Extract the (X, Y) coordinate from the center of the cell holding the provided text.  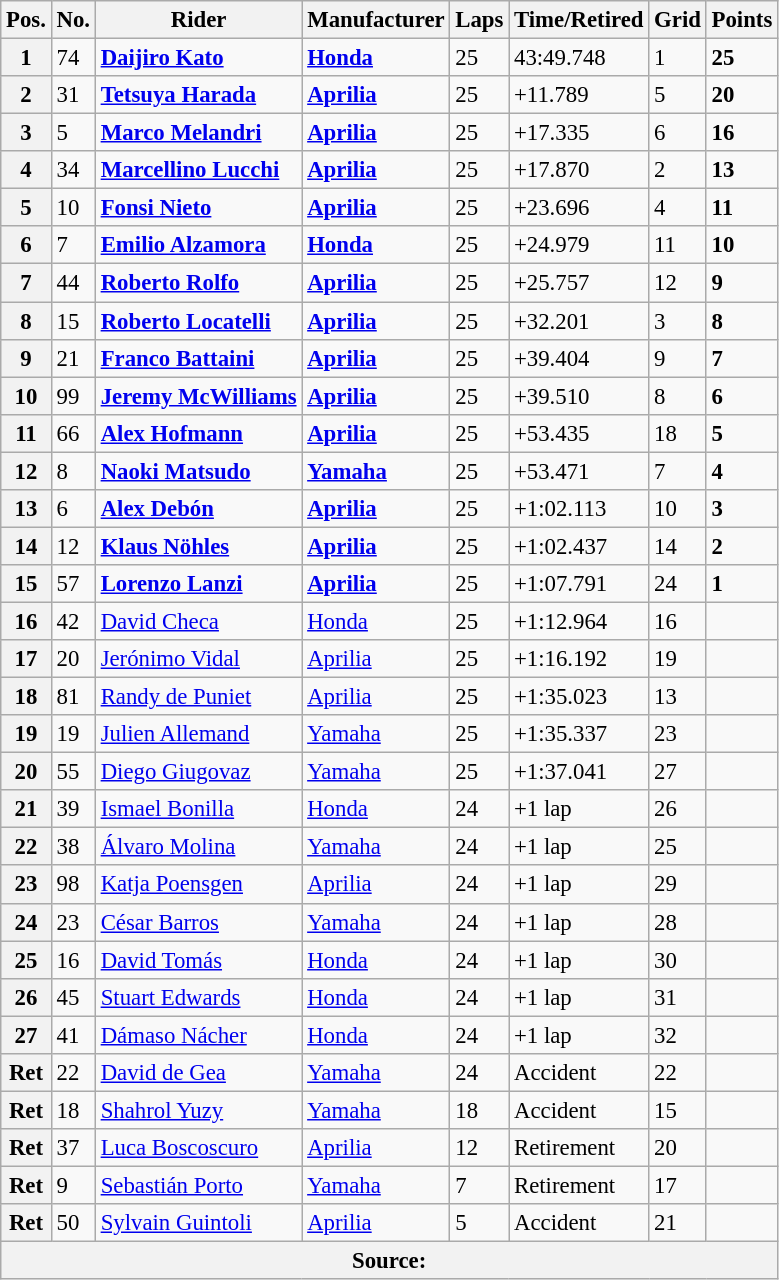
David de Gea (198, 1073)
+1:37.041 (579, 772)
No. (73, 20)
Fonsi Nieto (198, 208)
Marcellino Lucchi (198, 170)
+32.201 (579, 321)
Marco Melandri (198, 133)
45 (73, 997)
Shahrol Yuzy (198, 1110)
Dámaso Nácher (198, 1035)
Time/Retired (579, 20)
+23.696 (579, 208)
Laps (480, 20)
+17.335 (579, 133)
74 (73, 58)
Stuart Edwards (198, 997)
Franco Battaini (198, 358)
38 (73, 847)
Rider (198, 20)
Tetsuya Harada (198, 95)
+1:02.113 (579, 509)
César Barros (198, 922)
+53.471 (579, 471)
Points (742, 20)
50 (73, 1223)
+11.789 (579, 95)
+17.870 (579, 170)
Grid (678, 20)
Naoki Matsudo (198, 471)
98 (73, 885)
+1:35.337 (579, 734)
+1:35.023 (579, 697)
David Checa (198, 621)
David Tomás (198, 960)
32 (678, 1035)
Sebastián Porto (198, 1185)
Sylvain Guintoli (198, 1223)
+1:02.437 (579, 546)
Manufacturer (376, 20)
Randy de Puniet (198, 697)
+39.510 (579, 396)
57 (73, 584)
Daijiro Kato (198, 58)
+39.404 (579, 358)
Katja Poensgen (198, 885)
Emilio Alzamora (198, 245)
Ismael Bonilla (198, 809)
34 (73, 170)
28 (678, 922)
44 (73, 283)
Source: (390, 1261)
Julien Allemand (198, 734)
55 (73, 772)
41 (73, 1035)
42 (73, 621)
Diego Giugovaz (198, 772)
Alex Debón (198, 509)
Jeremy McWilliams (198, 396)
+53.435 (579, 433)
Klaus Nöhles (198, 546)
39 (73, 809)
37 (73, 1148)
+1:12.964 (579, 621)
99 (73, 396)
29 (678, 885)
Jerónimo Vidal (198, 659)
Lorenzo Lanzi (198, 584)
Pos. (26, 20)
43:49.748 (579, 58)
30 (678, 960)
Álvaro Molina (198, 847)
+24.979 (579, 245)
+25.757 (579, 283)
66 (73, 433)
+1:07.791 (579, 584)
Alex Hofmann (198, 433)
+1:16.192 (579, 659)
Roberto Rolfo (198, 283)
Luca Boscoscuro (198, 1148)
Roberto Locatelli (198, 321)
81 (73, 697)
